Search for the cell housing the specified text and yield its [x, y] center coordinate. 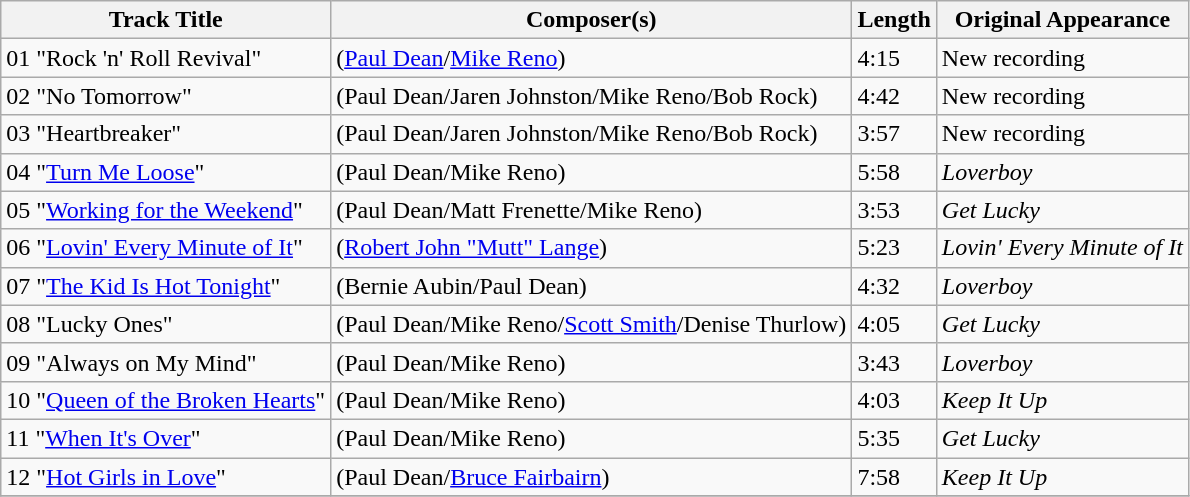
5:58 [894, 172]
(Robert John "Mutt" Lange) [592, 248]
09 "Always on My Mind" [166, 362]
4:42 [894, 96]
4:05 [894, 324]
(Paul Dean/Matt Frenette/Mike Reno) [592, 210]
5:35 [894, 438]
(Paul Dean/Mike Reno/Scott Smith/Denise Thurlow) [592, 324]
07 "The Kid Is Hot Tonight" [166, 286]
Composer(s) [592, 20]
01 "Rock 'n' Roll Revival" [166, 58]
Lovin' Every Minute of It [1062, 248]
(Bernie Aubin/Paul Dean) [592, 286]
5:23 [894, 248]
Track Title [166, 20]
4:32 [894, 286]
3:43 [894, 362]
12 "Hot Girls in Love" [166, 477]
04 "Turn Me Loose" [166, 172]
02 "No Tomorrow" [166, 96]
08 "Lucky Ones" [166, 324]
Length [894, 20]
10 "Queen of the Broken Hearts" [166, 400]
05 "Working for the Weekend" [166, 210]
(Paul Dean/Bruce Fairbairn) [592, 477]
06 "Lovin' Every Minute of It" [166, 248]
3:53 [894, 210]
4:15 [894, 58]
3:57 [894, 134]
4:03 [894, 400]
03 "Heartbreaker" [166, 134]
11 "When It's Over" [166, 438]
Original Appearance [1062, 20]
7:58 [894, 477]
